Return (x, y) of the center of cell containing provided text 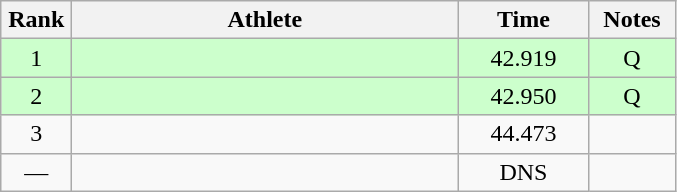
Athlete (265, 20)
2 (36, 96)
42.919 (524, 58)
Notes (632, 20)
44.473 (524, 134)
Time (524, 20)
3 (36, 134)
Rank (36, 20)
— (36, 172)
DNS (524, 172)
1 (36, 58)
42.950 (524, 96)
